Identify which cell holds the provided text, then report its [X, Y] central coordinate. 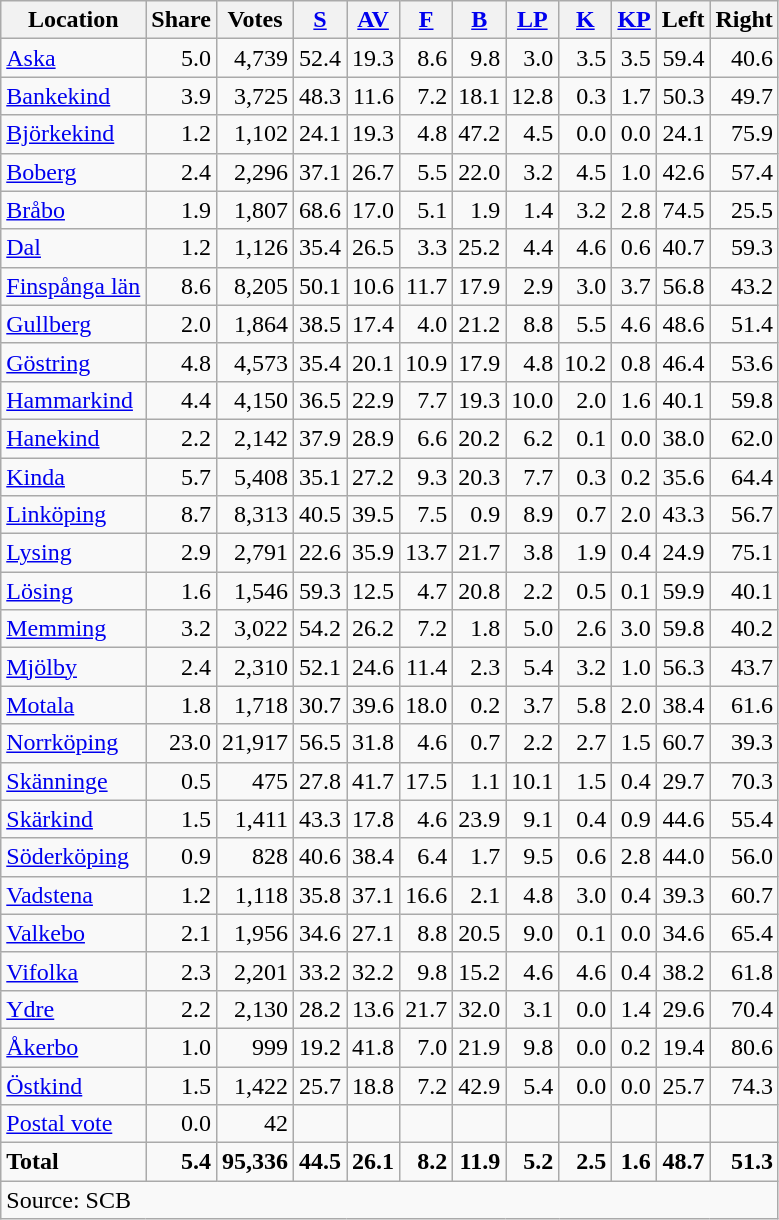
23.0 [182, 743]
26.2 [374, 629]
11.9 [480, 1162]
Ydre [74, 1009]
56.7 [744, 515]
Bankekind [74, 96]
35.6 [683, 477]
70.4 [744, 1009]
Finspånga län [74, 286]
28.2 [320, 1009]
20.5 [480, 933]
Skänninge [74, 781]
2,296 [254, 172]
4,573 [254, 362]
17.0 [374, 210]
Votes [254, 20]
9.3 [426, 477]
61.6 [744, 705]
8.9 [532, 515]
2.7 [586, 743]
9.0 [532, 933]
25.2 [480, 248]
46.4 [683, 362]
Kinda [74, 477]
21,917 [254, 743]
42 [254, 1124]
22.6 [320, 553]
21.2 [480, 324]
75.1 [744, 553]
12.8 [532, 96]
Right [744, 20]
Source: SCB [390, 1200]
2,310 [254, 667]
15.2 [480, 971]
52.1 [320, 667]
1,411 [254, 819]
52.4 [320, 58]
49.7 [744, 96]
Boberg [74, 172]
Östkind [74, 1085]
3,725 [254, 96]
57.4 [744, 172]
10.0 [532, 400]
12.5 [374, 591]
21.9 [480, 1047]
29.7 [683, 781]
5.8 [586, 705]
54.2 [320, 629]
27.2 [374, 477]
Vadstena [74, 895]
31.8 [374, 743]
3.9 [182, 96]
17.8 [374, 819]
6.6 [426, 438]
16.6 [426, 895]
Vifolka [74, 971]
36.5 [320, 400]
47.2 [480, 134]
75.9 [744, 134]
95,336 [254, 1162]
41.7 [374, 781]
59.9 [683, 591]
11.4 [426, 667]
Postal vote [74, 1124]
4.0 [426, 324]
8,205 [254, 286]
39.5 [374, 515]
62.0 [744, 438]
1,807 [254, 210]
Valkebo [74, 933]
2,142 [254, 438]
38.5 [320, 324]
1,102 [254, 134]
80.6 [744, 1047]
70.3 [744, 781]
7.5 [426, 515]
Norrköping [74, 743]
4,150 [254, 400]
Left [683, 20]
Åkerbo [74, 1047]
26.5 [374, 248]
Söderköping [74, 857]
Total [74, 1162]
43.7 [744, 667]
65.4 [744, 933]
1.1 [480, 781]
8,313 [254, 515]
40.2 [744, 629]
Share [182, 20]
24.9 [683, 553]
74.5 [683, 210]
64.4 [744, 477]
4,739 [254, 58]
17.4 [374, 324]
50.3 [683, 96]
3.3 [426, 248]
Linköping [74, 515]
48.3 [320, 96]
20.2 [480, 438]
K [586, 20]
56.5 [320, 743]
1,118 [254, 895]
20.8 [480, 591]
Lysing [74, 553]
33.2 [320, 971]
37.9 [320, 438]
999 [254, 1047]
828 [254, 857]
56.8 [683, 286]
59.4 [683, 58]
3,022 [254, 629]
26.7 [374, 172]
10.9 [426, 362]
3.8 [532, 553]
Gullberg [74, 324]
18.8 [374, 1085]
44.0 [683, 857]
19.2 [320, 1047]
LP [532, 20]
Hanekind [74, 438]
Bråbo [74, 210]
8.7 [182, 515]
38.0 [683, 438]
9.5 [532, 857]
1,126 [254, 248]
22.9 [374, 400]
35.8 [320, 895]
3.1 [532, 1009]
23.9 [480, 819]
24.6 [374, 667]
44.6 [683, 819]
KP [634, 20]
2.6 [586, 629]
20.1 [374, 362]
53.6 [744, 362]
7.0 [426, 1047]
32.2 [374, 971]
5.2 [532, 1162]
8.2 [426, 1162]
50.1 [320, 286]
0.8 [634, 362]
38.2 [683, 971]
6.4 [426, 857]
55.4 [744, 819]
42.9 [480, 1085]
Motala [74, 705]
32.0 [480, 1009]
27.1 [374, 933]
11.6 [374, 96]
61.8 [744, 971]
20.3 [480, 477]
S [320, 20]
1,718 [254, 705]
19.4 [683, 1047]
42.6 [683, 172]
11.7 [426, 286]
13.7 [426, 553]
2,791 [254, 553]
2.5 [586, 1162]
40.7 [683, 248]
44.5 [320, 1162]
Hammarkind [74, 400]
51.3 [744, 1162]
48.6 [683, 324]
18.1 [480, 96]
Skärkind [74, 819]
Göstring [74, 362]
56.0 [744, 857]
30.7 [320, 705]
43.2 [744, 286]
2,130 [254, 1009]
9.1 [532, 819]
35.1 [320, 477]
475 [254, 781]
13.6 [374, 1009]
28.9 [374, 438]
26.1 [374, 1162]
39.6 [374, 705]
10.6 [374, 286]
Lösing [74, 591]
6.2 [532, 438]
27.8 [320, 781]
29.6 [683, 1009]
5.7 [182, 477]
1,546 [254, 591]
25.5 [744, 210]
5.1 [426, 210]
56.3 [683, 667]
Björkekind [74, 134]
41.8 [374, 1047]
B [480, 20]
40.5 [320, 515]
Mjölby [74, 667]
10.1 [532, 781]
2,201 [254, 971]
48.7 [683, 1162]
35.9 [374, 553]
10.2 [586, 362]
Memming [74, 629]
AV [374, 20]
74.3 [744, 1085]
22.0 [480, 172]
5,408 [254, 477]
1,956 [254, 933]
1,422 [254, 1085]
Aska [74, 58]
Location [74, 20]
4.7 [426, 591]
18.0 [426, 705]
17.5 [426, 781]
51.4 [744, 324]
F [426, 20]
68.6 [320, 210]
Dal [74, 248]
1,864 [254, 324]
